Locate the cell with the specified text and output its [X, Y] center coordinate. 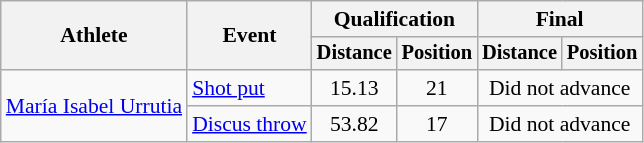
Athlete [94, 36]
Shot put [250, 88]
17 [437, 124]
21 [437, 88]
Qualification [394, 19]
Event [250, 36]
Final [560, 19]
53.82 [354, 124]
15.13 [354, 88]
María Isabel Urrutia [94, 106]
Discus throw [250, 124]
